Locate the cell with the specified text and output its (X, Y) center coordinate. 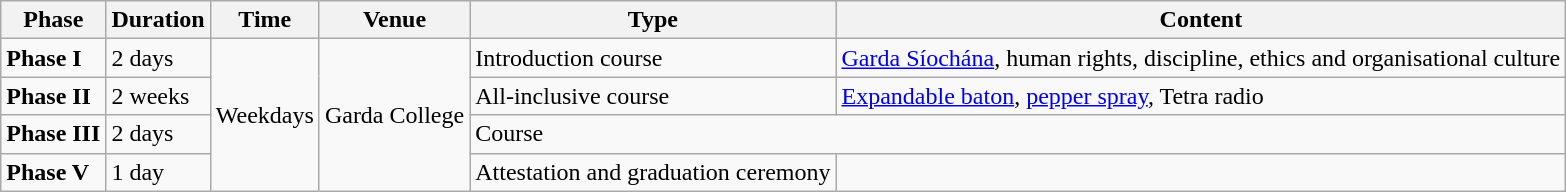
Phase II (54, 96)
1 day (158, 172)
Garda College (394, 115)
Phase III (54, 134)
Introduction course (653, 58)
Duration (158, 20)
Course (1018, 134)
Content (1201, 20)
2 weeks (158, 96)
Expandable baton, pepper spray, Tetra radio (1201, 96)
Venue (394, 20)
Weekdays (264, 115)
Type (653, 20)
Attestation and graduation ceremony (653, 172)
Time (264, 20)
Phase I (54, 58)
All-inclusive course (653, 96)
Phase (54, 20)
Phase V (54, 172)
Garda Síochána, human rights, discipline, ethics and organisational culture (1201, 58)
